From the cell containing the given text, extract its center point as [X, Y] coordinate. 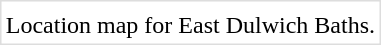
Location map for East Dulwich Baths. [190, 25]
